Capture the cell that displays the provided text and extract its (X, Y) central coordinate. 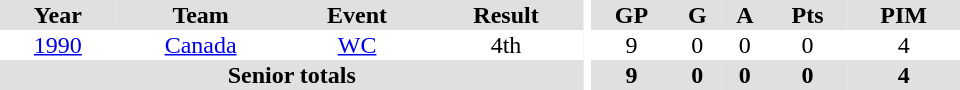
Pts (808, 15)
Senior totals (292, 75)
WC (358, 45)
G (698, 15)
1990 (58, 45)
Year (58, 15)
Result (506, 15)
Event (358, 15)
Team (201, 15)
4th (506, 45)
Canada (201, 45)
PIM (904, 15)
A (745, 15)
GP (631, 15)
